Locate the cell with the specified text and output its [X, Y] center coordinate. 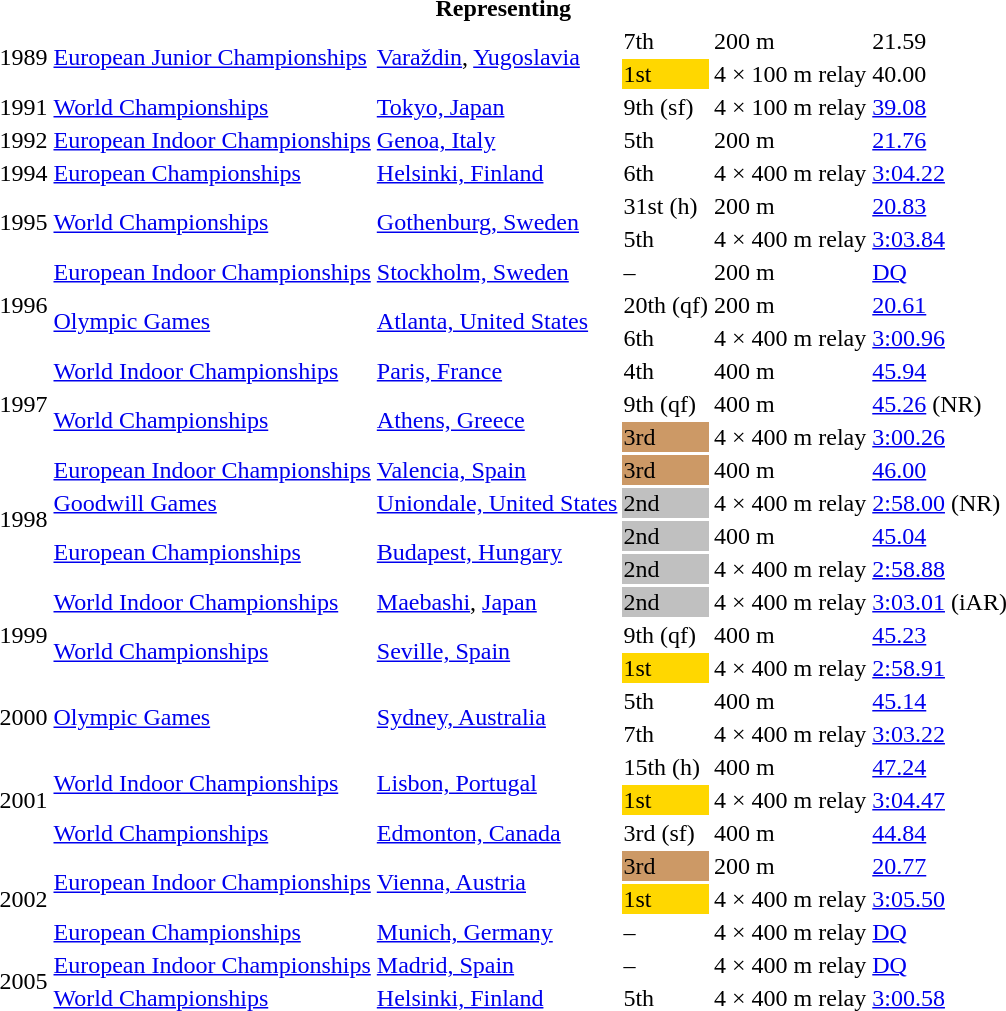
Budapest, Hungary [497, 552]
3rd (sf) [666, 833]
Sydney, Australia [497, 718]
Paris, France [497, 371]
European Junior Championships [212, 58]
Uniondale, United States [497, 503]
31st (h) [666, 206]
Tokyo, Japan [497, 107]
4th [666, 371]
Madrid, Spain [497, 965]
Vienna, Austria [497, 882]
9th (sf) [666, 107]
Genoa, Italy [497, 140]
Gothenburg, Sweden [497, 222]
20th (qf) [666, 305]
Stockholm, Sweden [497, 272]
Lisbon, Portugal [497, 784]
Goodwill Games [212, 503]
Maebashi, Japan [497, 602]
Edmonton, Canada [497, 833]
Varaždin, Yugoslavia [497, 58]
Seville, Spain [497, 652]
Helsinki, Finland [497, 173]
Athens, Greece [497, 420]
Valencia, Spain [497, 470]
Atlanta, United States [497, 322]
Munich, Germany [497, 932]
15th (h) [666, 767]
